Identify which cell holds the provided text, then report its (X, Y) central coordinate. 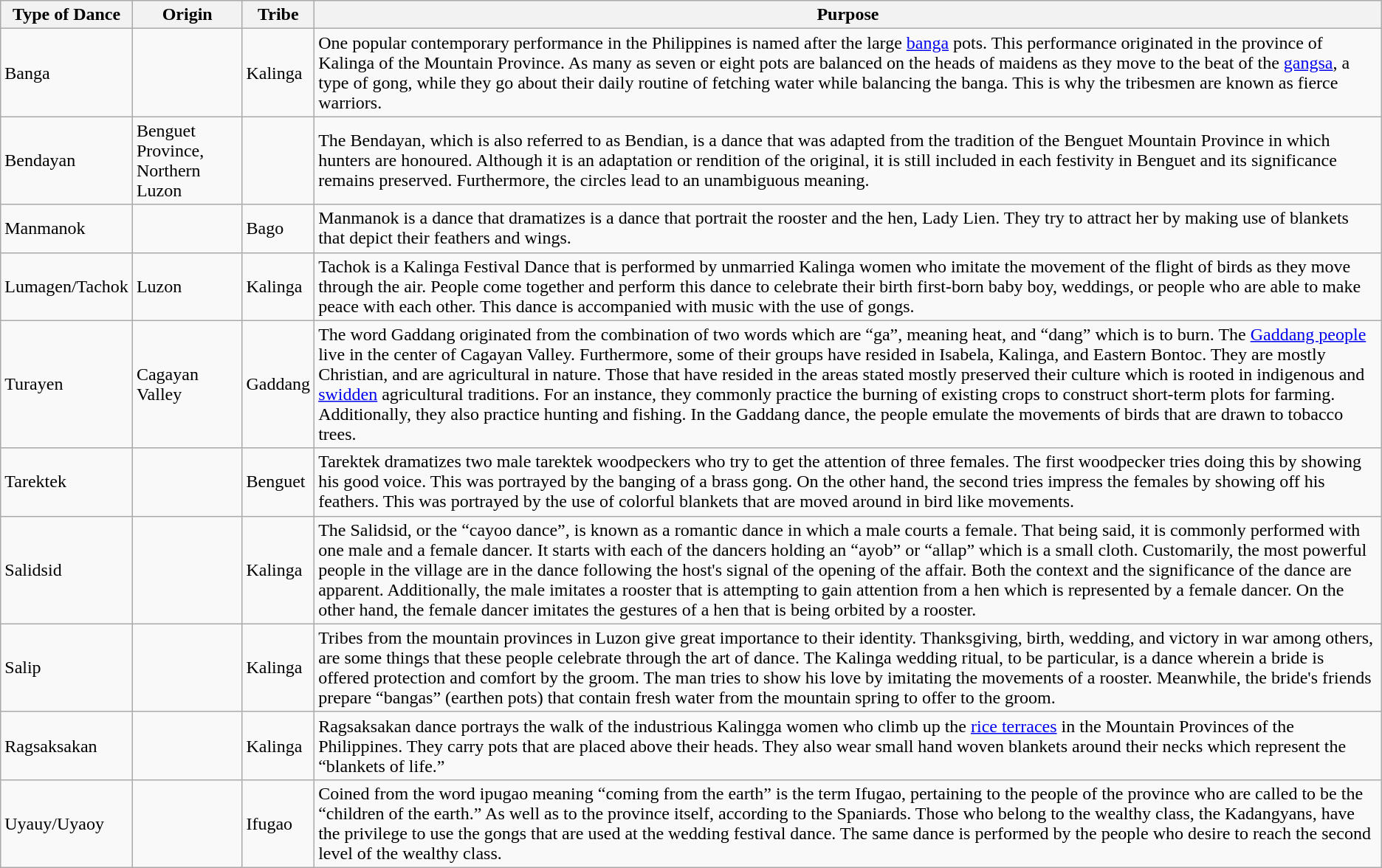
Purpose (848, 15)
Gaddang (278, 384)
Bendayan (66, 161)
Bago (278, 229)
Turayen (66, 384)
Origin (188, 15)
Lumagen/Tachok (66, 286)
Manmanok (66, 229)
Ifugao (278, 824)
Benguet (278, 482)
Tribe (278, 15)
Salip (66, 667)
Banga (66, 72)
Benguet Province, Northern Luzon (188, 161)
Tarektek (66, 482)
Uyauy/Uyaoy (66, 824)
Ragsaksakan (66, 745)
Cagayan Valley (188, 384)
Salidsid (66, 570)
Type of Dance (66, 15)
Luzon (188, 286)
